Return [x, y] of the center of cell containing provided text 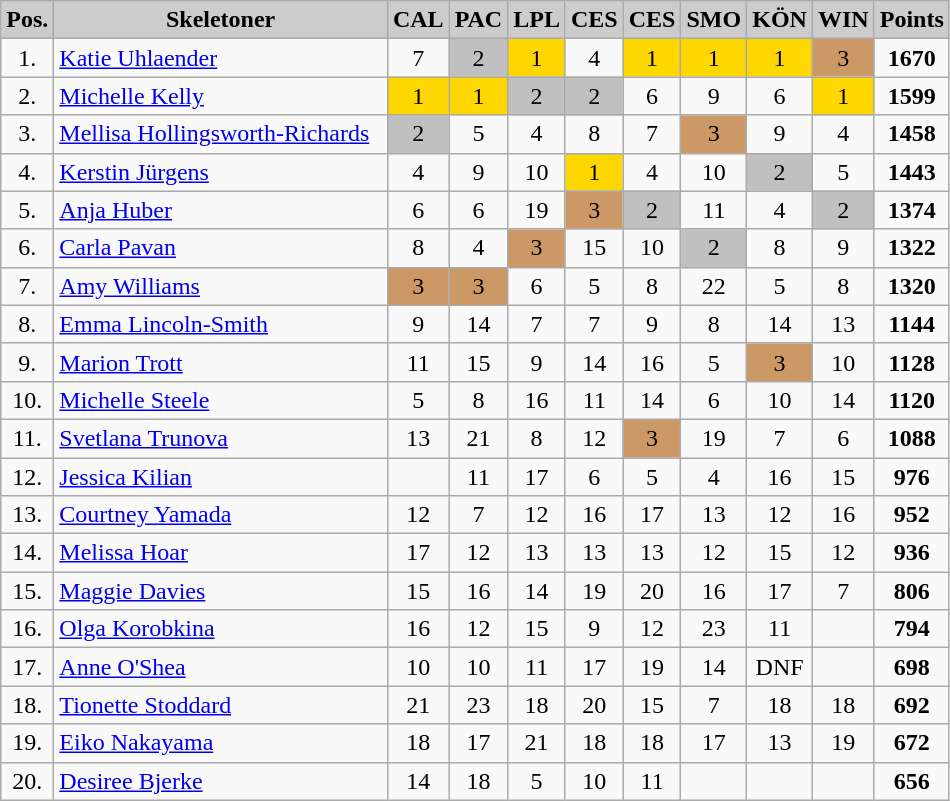
8. [28, 324]
Jessica Kilian [221, 477]
Katie Uhlaender [221, 58]
976 [912, 477]
806 [912, 591]
10. [28, 400]
KÖN [780, 20]
7. [28, 286]
SMO [714, 20]
Desiree Bjerke [221, 781]
Olga Korobkina [221, 629]
1322 [912, 248]
22 [714, 286]
PAC [478, 20]
936 [912, 553]
1128 [912, 362]
Maggie Davies [221, 591]
Mellisa Hollingsworth-Richards [221, 134]
794 [912, 629]
15. [28, 591]
4. [28, 172]
18. [28, 705]
Anja Huber [221, 210]
1670 [912, 58]
12. [28, 477]
LPL [537, 20]
698 [912, 667]
Tionette Stoddard [221, 705]
14. [28, 553]
Pos. [28, 20]
20. [28, 781]
Skeletoner [221, 20]
1458 [912, 134]
3. [28, 134]
Melissa Hoar [221, 553]
1374 [912, 210]
11. [28, 438]
Anne O'Shea [221, 667]
Marion Trott [221, 362]
Courtney Yamada [221, 515]
1443 [912, 172]
1120 [912, 400]
5. [28, 210]
Eiko Nakayama [221, 743]
Amy Williams [221, 286]
Carla Pavan [221, 248]
656 [912, 781]
1. [28, 58]
672 [912, 743]
6. [28, 248]
Michelle Steele [221, 400]
1599 [912, 96]
DNF [780, 667]
Points [912, 20]
952 [912, 515]
CAL [418, 20]
1144 [912, 324]
16. [28, 629]
9. [28, 362]
13. [28, 515]
2. [28, 96]
Emma Lincoln-Smith [221, 324]
17. [28, 667]
Michelle Kelly [221, 96]
WIN [843, 20]
1320 [912, 286]
Kerstin Jürgens [221, 172]
692 [912, 705]
1088 [912, 438]
Svetlana Trunova [221, 438]
19. [28, 743]
